Output the (x, y) coordinate of the center of the cell containing the given text.  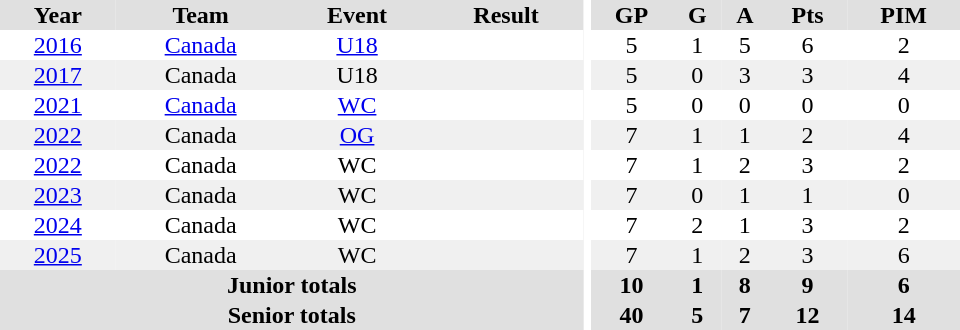
10 (631, 285)
OG (358, 135)
8 (745, 285)
14 (904, 315)
12 (808, 315)
Year (58, 15)
G (698, 15)
A (745, 15)
2021 (58, 105)
Event (358, 15)
2025 (58, 255)
Junior totals (292, 285)
Senior totals (292, 315)
Pts (808, 15)
GP (631, 15)
2023 (58, 195)
PIM (904, 15)
Result (506, 15)
2016 (58, 45)
9 (808, 285)
2017 (58, 75)
40 (631, 315)
2024 (58, 225)
Team (201, 15)
